Locate the cell with the specified text and output its [X, Y] center coordinate. 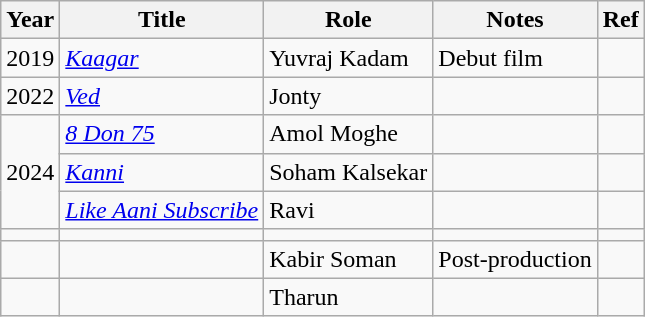
Kanni [162, 172]
8 Don 75 [162, 134]
Soham Kalsekar [348, 172]
Role [348, 20]
2019 [30, 58]
Notes [515, 20]
Title [162, 20]
Ref [620, 20]
Jonty [348, 96]
2022 [30, 96]
Ved [162, 96]
Like Aani Subscribe [162, 210]
Debut film [515, 58]
Tharun [348, 297]
Kaagar [162, 58]
2024 [30, 172]
Amol Moghe [348, 134]
Year [30, 20]
Ravi [348, 210]
Post-production [515, 259]
Yuvraj Kadam [348, 58]
Kabir Soman [348, 259]
